Determine the [X, Y] coordinate at the center of the cell enclosing the given text.  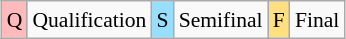
Semifinal [221, 20]
F [279, 20]
Q [15, 20]
S [162, 20]
Final [318, 20]
Qualification [89, 20]
